From the cell containing the given text, extract its center point as [X, Y] coordinate. 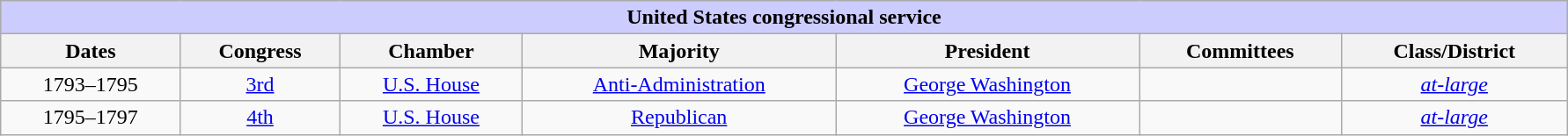
1795–1797 [91, 118]
United States congressional service [785, 18]
Majority [679, 51]
President [987, 51]
Class/District [1454, 51]
Committees [1241, 51]
1793–1795 [91, 84]
Republican [679, 118]
4th [260, 118]
3rd [260, 84]
Chamber [431, 51]
Congress [260, 51]
Dates [91, 51]
Anti-Administration [679, 84]
